Capture the cell that displays the provided text and extract its (x, y) central coordinate. 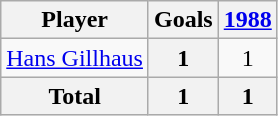
Total (75, 96)
Player (75, 20)
1988 (248, 20)
Goals (183, 20)
Hans Gillhaus (75, 58)
